Scan for the cell matching the given text and deliver its [X, Y] coordinate at center. 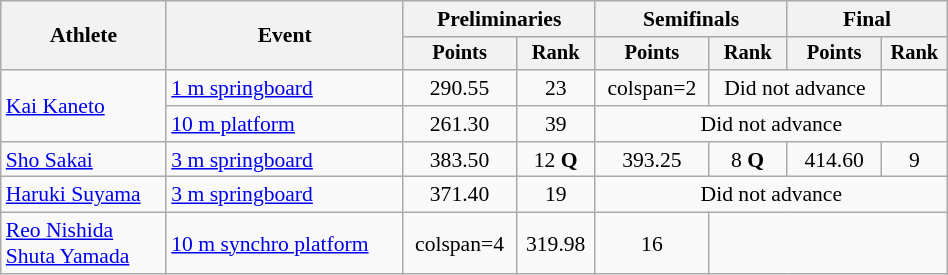
290.55 [460, 88]
393.25 [652, 160]
colspan=4 [460, 244]
Haruki Suyama [84, 195]
371.40 [460, 195]
Preliminaries [499, 19]
colspan=2 [652, 88]
16 [652, 244]
383.50 [460, 160]
9 [914, 160]
414.60 [834, 160]
Semifinals [690, 19]
Athlete [84, 36]
261.30 [460, 124]
Reo NishidaShuta Yamada [84, 244]
Sho Sakai [84, 160]
319.98 [556, 244]
8 Q [747, 160]
10 m synchro platform [284, 244]
12 Q [556, 160]
1 m springboard [284, 88]
Kai Kaneto [84, 106]
23 [556, 88]
Final [867, 19]
39 [556, 124]
Event [284, 36]
19 [556, 195]
10 m platform [284, 124]
